Locate the cell with the specified text and output its (X, Y) center coordinate. 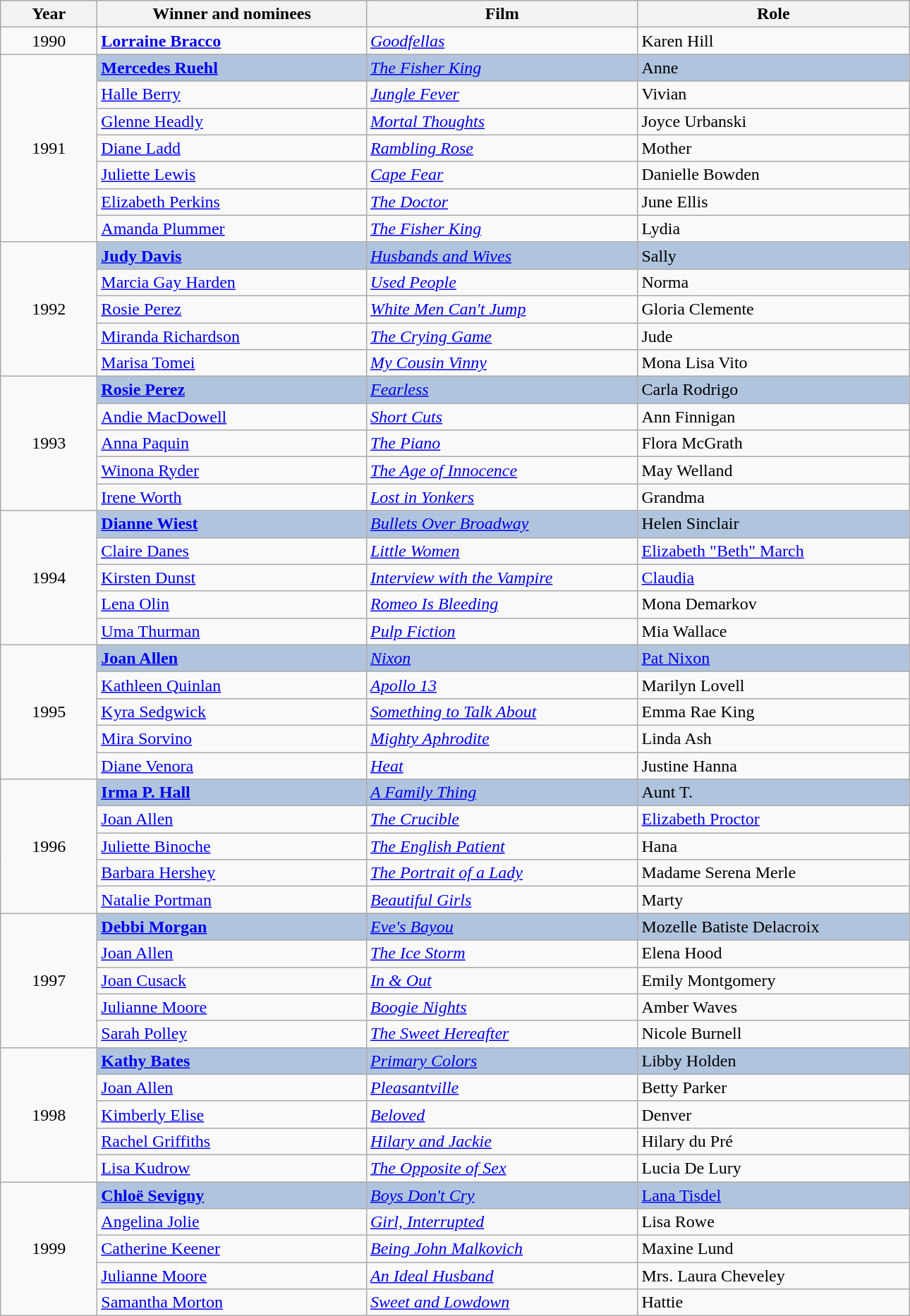
Justine Hanna (773, 765)
Vivian (773, 95)
My Cousin Vinny (502, 363)
Lana Tisdel (773, 1195)
A Family Thing (502, 793)
Hana (773, 846)
Pulp Fiction (502, 631)
Rachel Griffiths (232, 1141)
Emma Rae King (773, 712)
Barbara Hershey (232, 873)
Apollo 13 (502, 685)
1999 (49, 1249)
Lisa Kudrow (232, 1168)
The Crying Game (502, 336)
Glenne Headly (232, 121)
1993 (49, 444)
Lisa Rowe (773, 1222)
Pat Nixon (773, 658)
The Opposite of Sex (502, 1168)
Mia Wallace (773, 631)
Nixon (502, 658)
Heat (502, 765)
Mozelle Batiste Delacroix (773, 927)
Chloë Sevigny (232, 1195)
Aunt T. (773, 793)
Used People (502, 282)
Rambling Rose (502, 148)
Grandma (773, 497)
Kyra Sedgwick (232, 712)
Pleasantville (502, 1087)
Natalie Portman (232, 900)
The Ice Storm (502, 954)
Marisa Tomei (232, 363)
Claudia (773, 578)
Jude (773, 336)
White Men Can't Jump (502, 309)
Ann Finnigan (773, 417)
Boys Don't Cry (502, 1195)
Amber Waves (773, 1007)
Lorraine Bracco (232, 41)
Marty (773, 900)
Judy Davis (232, 255)
Libby Holden (773, 1061)
Little Women (502, 551)
Mother (773, 148)
Amanda Plummer (232, 229)
Marilyn Lovell (773, 685)
The Piano (502, 444)
Helen Sinclair (773, 524)
Beloved (502, 1114)
Something to Talk About (502, 712)
Sally (773, 255)
Danielle Bowden (773, 175)
1994 (49, 578)
Short Cuts (502, 417)
1990 (49, 41)
Mortal Thoughts (502, 121)
1997 (49, 980)
Role (773, 14)
Irma P. Hall (232, 793)
Girl, Interrupted (502, 1222)
Kathleen Quinlan (232, 685)
The Crucible (502, 820)
Marcia Gay Harden (232, 282)
Joyce Urbanski (773, 121)
1992 (49, 309)
Linda Ash (773, 738)
May Welland (773, 470)
Anne (773, 68)
1996 (49, 846)
Mira Sorvino (232, 738)
Sarah Polley (232, 1034)
Andie MacDowell (232, 417)
Flora McGrath (773, 444)
Mona Lisa Vito (773, 363)
Denver (773, 1114)
Gloria Clemente (773, 309)
Kathy Bates (232, 1061)
Betty Parker (773, 1087)
Halle Berry (232, 95)
June Ellis (773, 202)
Claire Danes (232, 551)
The English Patient (502, 846)
Year (49, 14)
Hilary and Jackie (502, 1141)
Eve's Bayou (502, 927)
The Age of Innocence (502, 470)
Cape Fear (502, 175)
Lost in Yonkers (502, 497)
Primary Colors (502, 1061)
Hattie (773, 1303)
Elizabeth "Beth" March (773, 551)
Interview with the Vampire (502, 578)
The Portrait of a Lady (502, 873)
Carla Rodrigo (773, 390)
Elizabeth Proctor (773, 820)
Lydia (773, 229)
Film (502, 14)
Elena Hood (773, 954)
Bullets Over Broadway (502, 524)
Angelina Jolie (232, 1222)
Miranda Richardson (232, 336)
Catherine Keener (232, 1249)
Beautiful Girls (502, 900)
Kirsten Dunst (232, 578)
Kimberly Elise (232, 1114)
Being John Malkovich (502, 1249)
Jungle Fever (502, 95)
Nicole Burnell (773, 1034)
1995 (49, 712)
Fearless (502, 390)
Norma (773, 282)
Romeo Is Bleeding (502, 604)
Boogie Nights (502, 1007)
In & Out (502, 980)
1991 (49, 148)
Sweet and Lowdown (502, 1303)
Husbands and Wives (502, 255)
Joan Cusack (232, 980)
Dianne Wiest (232, 524)
Samantha Morton (232, 1303)
Winner and nominees (232, 14)
Goodfellas (502, 41)
Mrs. Laura Cheveley (773, 1276)
Maxine Lund (773, 1249)
Mercedes Ruehl (232, 68)
Winona Ryder (232, 470)
Elizabeth Perkins (232, 202)
Diane Ladd (232, 148)
Emily Montgomery (773, 980)
Anna Paquin (232, 444)
An Ideal Husband (502, 1276)
The Sweet Hereafter (502, 1034)
The Doctor (502, 202)
Irene Worth (232, 497)
Lucia De Lury (773, 1168)
Mighty Aphrodite (502, 738)
Karen Hill (773, 41)
Hilary du Pré (773, 1141)
Diane Venora (232, 765)
Mona Demarkov (773, 604)
Uma Thurman (232, 631)
Juliette Lewis (232, 175)
Madame Serena Merle (773, 873)
1998 (49, 1114)
Juliette Binoche (232, 846)
Debbi Morgan (232, 927)
Lena Olin (232, 604)
